Return (X, Y) of the center of cell containing provided text 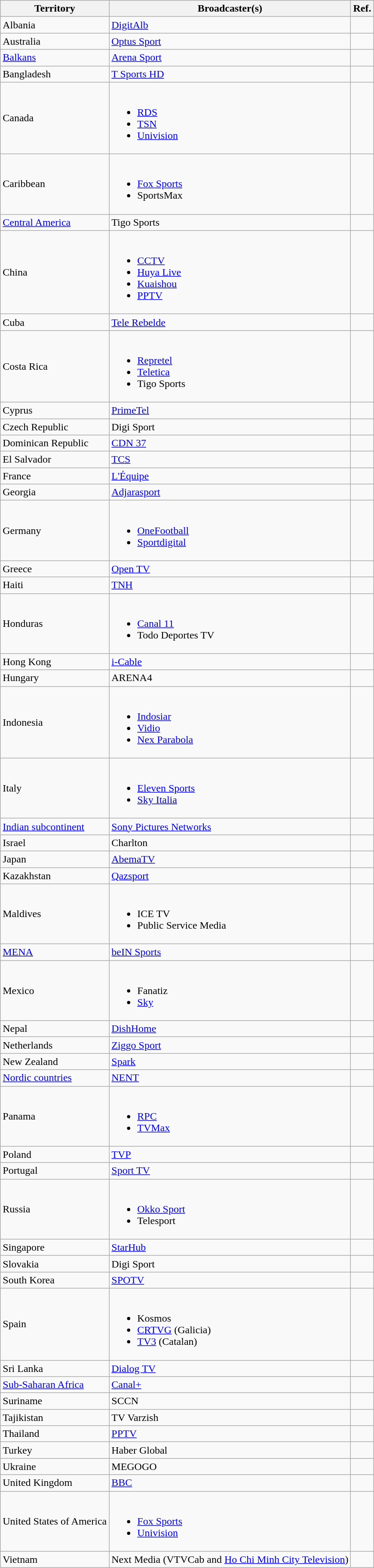
Australia (55, 41)
Ref. (362, 9)
France (55, 476)
ARENA4 (230, 678)
Eleven SportsSky Italia (230, 788)
NENT (230, 1078)
AbemaTV (230, 859)
StarHub (230, 1247)
Slovakia (55, 1264)
United Kingdom (55, 1483)
Optus Sport (230, 41)
Portugal (55, 1171)
TCS (230, 460)
Kazakhstan (55, 876)
DigitAlb (230, 25)
El Salvador (55, 460)
Broadcaster(s) (230, 9)
Sport TV (230, 1171)
SPOTV (230, 1280)
Maldives (55, 914)
KosmosCRTVG (Galicia)TV3 (Catalan) (230, 1324)
Albania (55, 25)
FanatizSky (230, 991)
OneFootballSportdigital (230, 531)
Russia (55, 1209)
Adjarasport (230, 492)
Central America (55, 222)
Sony Pictures Networks (230, 826)
CDN 37 (230, 443)
beIN Sports (230, 952)
Fox SportsSportsMax (230, 184)
Panama (55, 1116)
Spain (55, 1324)
Indonesia (55, 722)
Indian subcontinent (55, 826)
Greece (55, 569)
Ukraine (55, 1467)
Okko SportTelesport (230, 1209)
United States of America (55, 1521)
Nepal (55, 1029)
Next Media (VTVCab and Ho Chi Minh City Television) (230, 1559)
South Korea (55, 1280)
China (55, 272)
Cyprus (55, 410)
BBC (230, 1483)
Haber Global (230, 1450)
ICE TVPublic Service Media (230, 914)
Canal+ (230, 1385)
SCCN (230, 1401)
Hungary (55, 678)
Fox SportsUnivision (230, 1521)
Honduras (55, 623)
Tigo Sports (230, 222)
PPTV (230, 1434)
Hong Kong (55, 662)
Open TV (230, 569)
Spark (230, 1062)
TV Varzish (230, 1418)
Germany (55, 531)
Sri Lanka (55, 1369)
Israel (55, 843)
IndosiarVidioNex Parabola (230, 722)
RDSTSNUnivision (230, 118)
TNH (230, 585)
New Zealand (55, 1062)
MENA (55, 952)
Tele Rebelde (230, 322)
Sub-Saharan Africa (55, 1385)
Turkey (55, 1450)
Vietnam (55, 1559)
Japan (55, 859)
Canada (55, 118)
Balkans (55, 58)
CCTVHuya LiveKuaishouPPTV (230, 272)
Czech Republic (55, 427)
Charlton (230, 843)
Nordic countries (55, 1078)
Tajikistan (55, 1418)
Poland (55, 1154)
TVP (230, 1154)
Canal 11Todo Deportes TV (230, 623)
Italy (55, 788)
Territory (55, 9)
Caribbean (55, 184)
Ziggo Sport (230, 1045)
Qazsport (230, 876)
Dominican Republic (55, 443)
Cuba (55, 322)
MEGOGO (230, 1467)
RPCTVMax (230, 1116)
Haiti (55, 585)
T Sports HD (230, 74)
RepretelTeleticaTigo Sports (230, 366)
Singapore (55, 1247)
PrimeTel (230, 410)
Bangladesh (55, 74)
L'Équipe (230, 476)
Arena Sport (230, 58)
Netherlands (55, 1045)
Thailand (55, 1434)
Georgia (55, 492)
DishHome (230, 1029)
i-Cable (230, 662)
Mexico (55, 991)
Dialog TV (230, 1369)
Costa Rica (55, 366)
Suriname (55, 1401)
